Output the [x, y] coordinate of the center of the cell containing the given text.  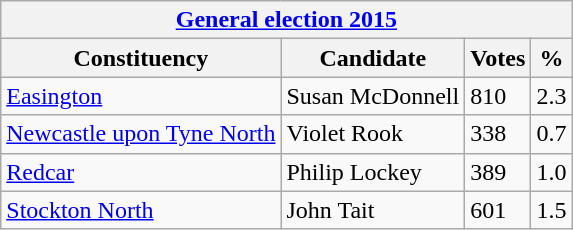
601 [498, 210]
389 [498, 172]
Easington [141, 96]
338 [498, 134]
0.7 [552, 134]
Susan McDonnell [373, 96]
Constituency [141, 58]
Newcastle upon Tyne North [141, 134]
John Tait [373, 210]
Philip Lockey [373, 172]
Stockton North [141, 210]
Candidate [373, 58]
2.3 [552, 96]
1.5 [552, 210]
810 [498, 96]
1.0 [552, 172]
General election 2015 [286, 20]
Votes [498, 58]
% [552, 58]
Redcar [141, 172]
Violet Rook [373, 134]
